Detect which cell encompasses the target text, then output its [X, Y] center coordinate. 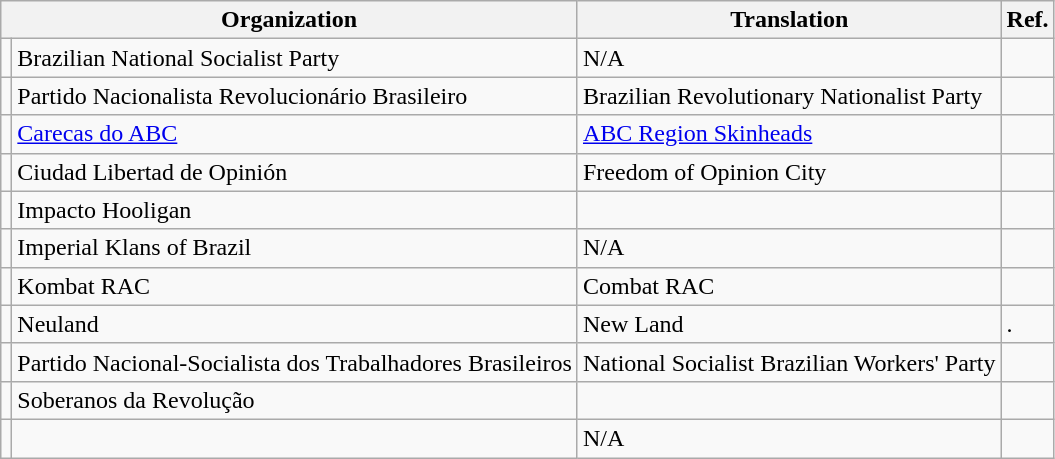
Brazilian Revolutionary Nationalist Party [789, 96]
Brazilian National Socialist Party [295, 58]
ABC Region Skinheads [789, 134]
Soberanos da Revolução [295, 400]
Freedom of Opinion City [789, 172]
National Socialist Brazilian Workers' Party [789, 362]
Ref. [1028, 20]
Organization [290, 20]
Neuland [295, 324]
Kombat RAC [295, 286]
. [1028, 324]
New Land [789, 324]
Imperial Klans of Brazil [295, 248]
Partido Nacionalista Revolucionário Brasileiro [295, 96]
Partido Nacional-Socialista dos Trabalhadores Brasileiros [295, 362]
Translation [789, 20]
Impacto Hooligan [295, 210]
Ciudad Libertad de Opinión [295, 172]
Carecas do ABC [295, 134]
Combat RAC [789, 286]
